Return [x, y] of the center of cell containing provided text 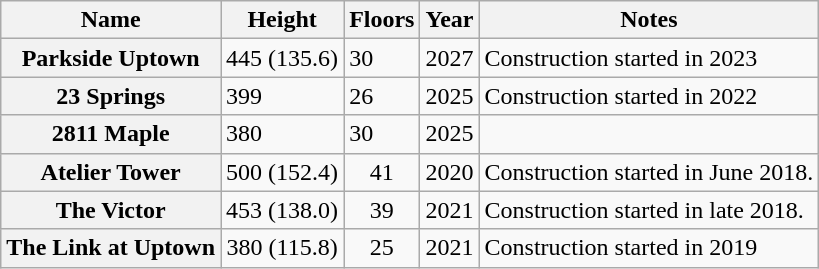
25 [382, 248]
23 Springs [111, 96]
41 [382, 172]
Parkside Uptown [111, 58]
453 (138.0) [282, 210]
Atelier Tower [111, 172]
Construction started in 2023 [649, 58]
The Victor [111, 210]
The Link at Uptown [111, 248]
Name [111, 20]
2020 [450, 172]
500 (152.4) [282, 172]
Year [450, 20]
Construction started in late 2018. [649, 210]
2811 Maple [111, 134]
Construction started in 2022 [649, 96]
39 [382, 210]
399 [282, 96]
Notes [649, 20]
380 [282, 134]
Construction started in June 2018. [649, 172]
380 (115.8) [282, 248]
445 (135.6) [282, 58]
Floors [382, 20]
26 [382, 96]
2027 [450, 58]
Construction started in 2019 [649, 248]
Height [282, 20]
